For the text-containing cell, return its midpoint in (x, y) coordinate format. 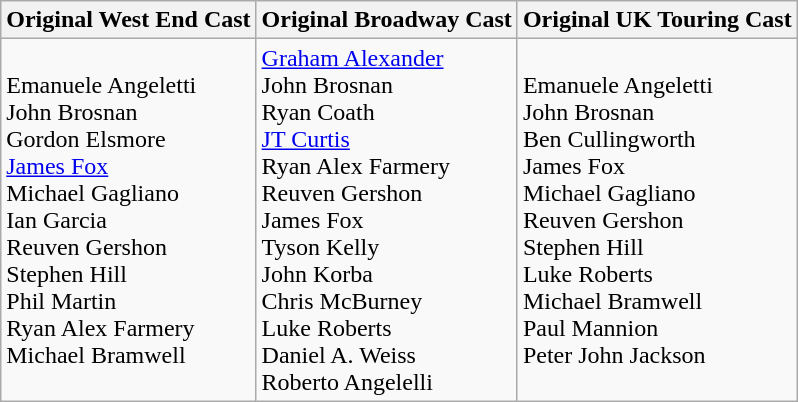
Emanuele AngelettiJohn BrosnanGordon ElsmoreJames FoxMichael GaglianoIan GarciaReuven GershonStephen HillPhil MartinRyan Alex FarmeryMichael Bramwell (128, 220)
Original West End Cast (128, 20)
Original UK Touring Cast (657, 20)
Original Broadway Cast (386, 20)
